Provide the [X, Y] coordinate of the cell's center where the given text is located.  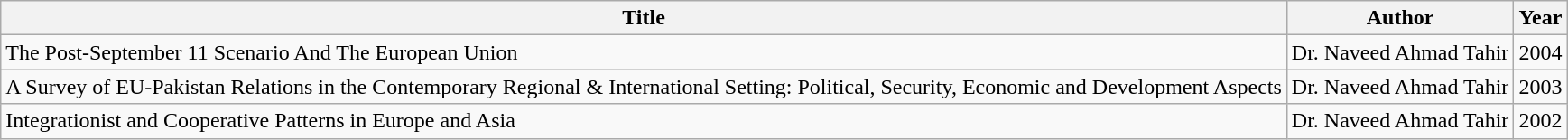
2003 [1540, 87]
Integrationist and Cooperative Patterns in Europe and Asia [645, 121]
Title [645, 18]
2004 [1540, 52]
Author [1400, 18]
2002 [1540, 121]
Year [1540, 18]
The Post-September 11 Scenario And The European Union [645, 52]
A Survey of EU-Pakistan Relations in the Contemporary Regional & International Setting: Political, Security, Economic and Development Aspects [645, 87]
